Capture the cell that displays the provided text and extract its [x, y] central coordinate. 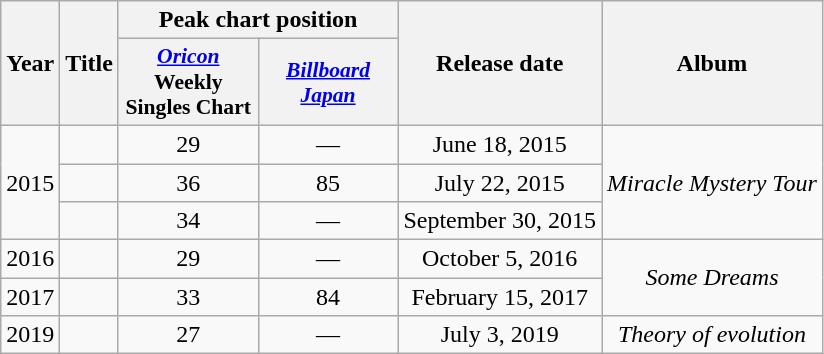
Billboard Japan [328, 82]
33 [188, 297]
27 [188, 335]
September 30, 2015 [500, 221]
Miracle Mystery Tour [712, 182]
2019 [30, 335]
July 3, 2019 [500, 335]
34 [188, 221]
June 18, 2015 [500, 144]
2016 [30, 259]
2015 [30, 182]
36 [188, 183]
Album [712, 64]
Theory of evolution [712, 335]
2017 [30, 297]
July 22, 2015 [500, 183]
Oricon Weekly Singles Chart [188, 82]
Some Dreams [712, 278]
Title [90, 64]
84 [328, 297]
Year [30, 64]
February 15, 2017 [500, 297]
October 5, 2016 [500, 259]
Peak chart position [258, 20]
85 [328, 183]
Release date [500, 64]
